Locate the cell with the specified text and output its [X, Y] center coordinate. 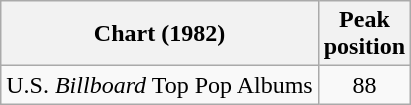
Peakposition [364, 34]
Chart (1982) [160, 34]
88 [364, 85]
U.S. Billboard Top Pop Albums [160, 85]
